Identify which cell holds the provided text, then report its (x, y) central coordinate. 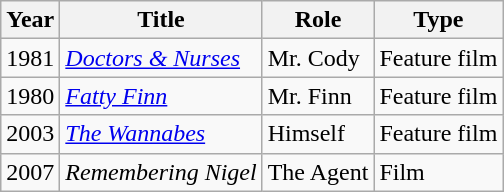
2003 (30, 134)
1981 (30, 58)
1980 (30, 96)
Year (30, 20)
The Agent (318, 172)
2007 (30, 172)
Type (438, 20)
Fatty Finn (161, 96)
Title (161, 20)
Doctors & Nurses (161, 58)
Mr. Finn (318, 96)
Remembering Nigel (161, 172)
Role (318, 20)
Film (438, 172)
Himself (318, 134)
The Wannabes (161, 134)
Mr. Cody (318, 58)
